Return the [X, Y] coordinate for the center point of the cell that contains the specified text.  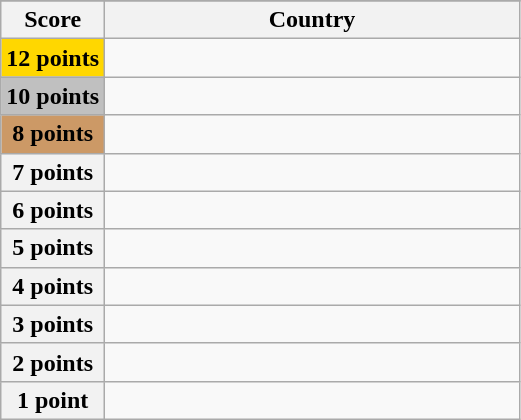
8 points [53, 134]
1 point [53, 400]
3 points [53, 324]
4 points [53, 286]
12 points [53, 58]
Country [312, 20]
10 points [53, 96]
2 points [53, 362]
7 points [53, 172]
5 points [53, 248]
Score [53, 20]
6 points [53, 210]
